Provide the (x, y) coordinate of the cell's center where the given text is located.  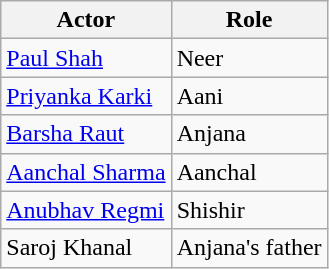
Anjana's father (249, 248)
Paul Shah (86, 58)
Aanchal Sharma (86, 172)
Aanchal (249, 172)
Priyanka Karki (86, 96)
Neer (249, 58)
Role (249, 20)
Saroj Khanal (86, 248)
Actor (86, 20)
Anjana (249, 134)
Anubhav Regmi (86, 210)
Shishir (249, 210)
Barsha Raut (86, 134)
Aani (249, 96)
